Output the [x, y] coordinate of the center of the cell containing the given text.  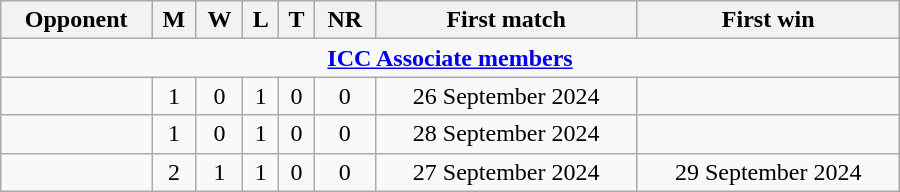
26 September 2024 [506, 96]
NR [344, 20]
M [174, 20]
W [219, 20]
First match [506, 20]
ICC Associate members [450, 58]
First win [768, 20]
27 September 2024 [506, 172]
28 September 2024 [506, 134]
Opponent [76, 20]
2 [174, 172]
T [297, 20]
L [261, 20]
29 September 2024 [768, 172]
